For the text-containing cell, return its midpoint in [x, y] coordinate format. 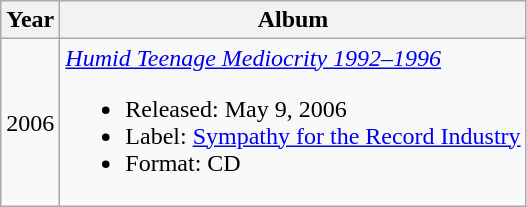
Humid Teenage Mediocrity 1992–1996Released: May 9, 2006Label: Sympathy for the Record IndustryFormat: CD [293, 122]
Year [30, 20]
Album [293, 20]
2006 [30, 122]
